Identify which cell holds the provided text, then report its (X, Y) central coordinate. 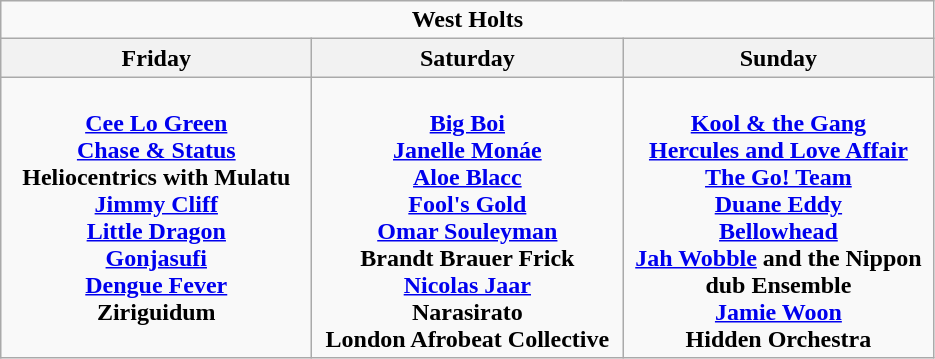
West Holts (468, 20)
Cee Lo Green Chase & Status Heliocentrics with Mulatu Jimmy Cliff Little Dragon Gonjasufi Dengue Fever Ziriguidum (156, 218)
Kool & the Gang Hercules and Love Affair The Go! Team Duane Eddy Bellowhead Jah Wobble and the Nippon dub Ensemble Jamie Woon Hidden Orchestra (778, 218)
Saturday (468, 58)
Big Boi Janelle Monáe Aloe Blacc Fool's Gold Omar Souleyman Brandt Brauer Frick Nicolas Jaar Narasirato London Afrobeat Collective (468, 218)
Friday (156, 58)
Sunday (778, 58)
